From the cell containing the given text, extract its center point as [X, Y] coordinate. 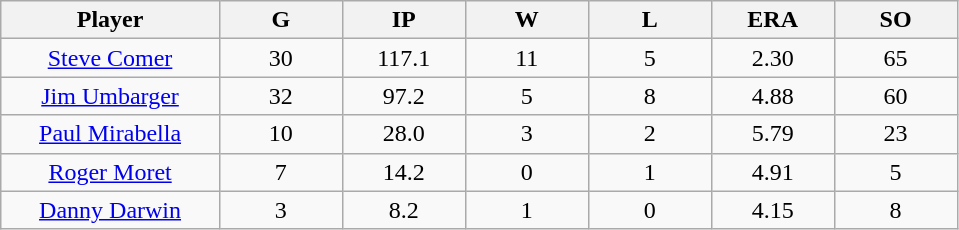
23 [896, 134]
7 [280, 172]
97.2 [404, 96]
28.0 [404, 134]
2.30 [772, 58]
30 [280, 58]
60 [896, 96]
G [280, 20]
Steve Comer [110, 58]
32 [280, 96]
11 [526, 58]
Danny Darwin [110, 210]
Roger Moret [110, 172]
65 [896, 58]
4.91 [772, 172]
5.79 [772, 134]
117.1 [404, 58]
Paul Mirabella [110, 134]
Player [110, 20]
14.2 [404, 172]
4.88 [772, 96]
10 [280, 134]
ERA [772, 20]
SO [896, 20]
W [526, 20]
4.15 [772, 210]
L [650, 20]
IP [404, 20]
2 [650, 134]
8.2 [404, 210]
Jim Umbarger [110, 96]
